Capture the cell that displays the provided text and extract its (X, Y) central coordinate. 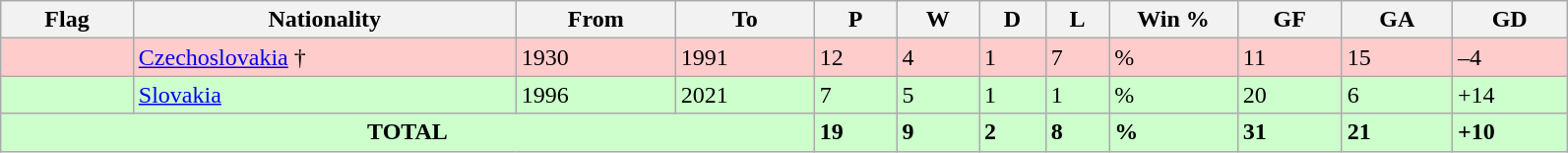
12 (855, 57)
Nationality (325, 20)
D (1012, 20)
Win % (1173, 20)
2021 (744, 95)
GA (1397, 20)
Flag (67, 20)
11 (1289, 57)
4 (938, 57)
1991 (744, 57)
Slovakia (325, 95)
P (855, 20)
9 (938, 132)
20 (1289, 95)
31 (1289, 132)
+14 (1509, 95)
+10 (1509, 132)
1996 (596, 95)
From (596, 20)
1930 (596, 57)
2 (1012, 132)
5 (938, 95)
GD (1509, 20)
8 (1077, 132)
GF (1289, 20)
–4 (1509, 57)
21 (1397, 132)
TOTAL (408, 132)
To (744, 20)
15 (1397, 57)
W (938, 20)
Czechoslovakia † (325, 57)
6 (1397, 95)
19 (855, 132)
L (1077, 20)
